Identify which cell holds the provided text, then report its [X, Y] central coordinate. 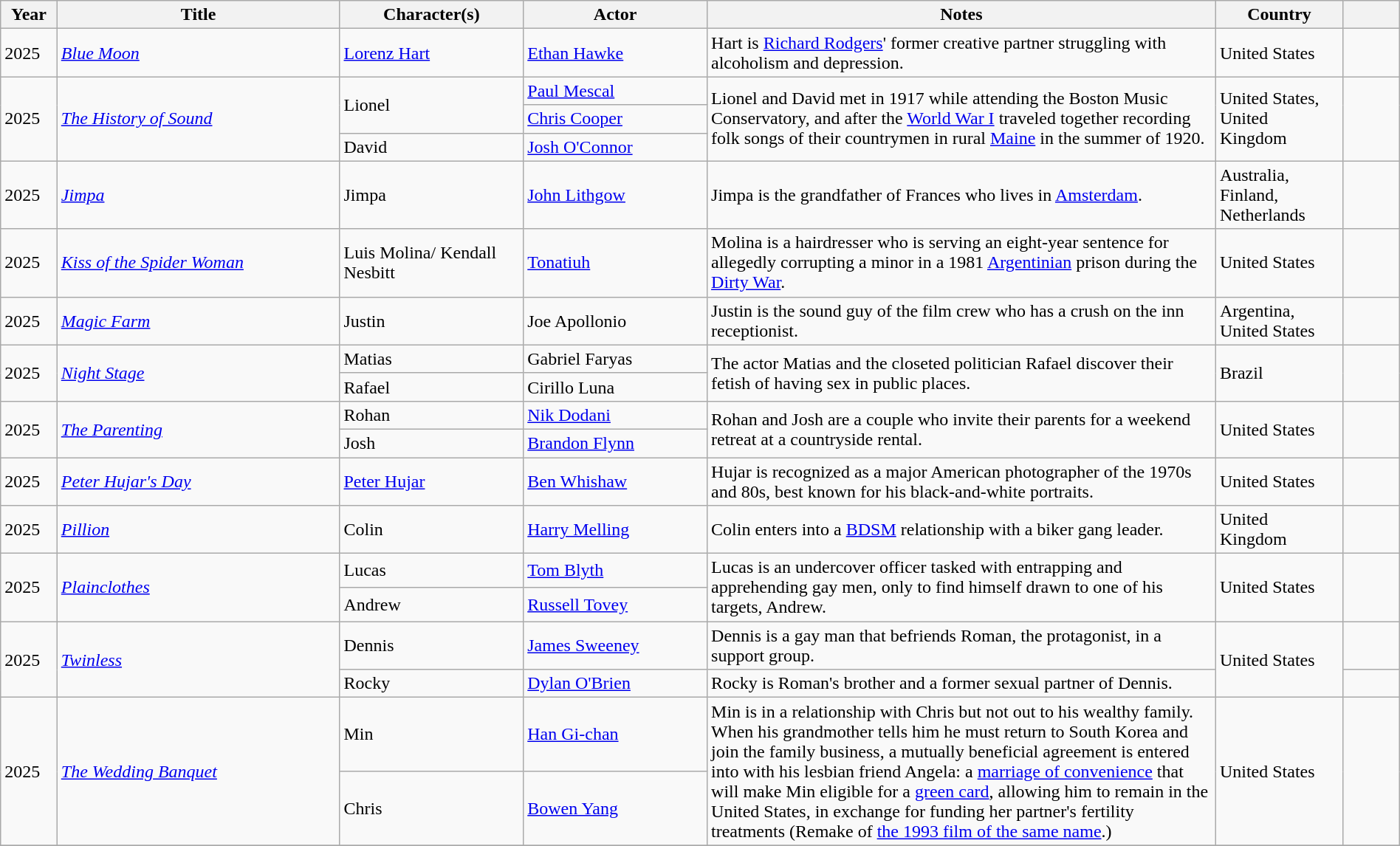
Character(s) [431, 15]
Peter Hujar's Day [198, 481]
Rocky is Roman's brother and a former sexual partner of Dennis. [961, 684]
The Wedding Banquet [198, 771]
Justin is the sound guy of the film crew who has a crush on the inn receptionist. [961, 320]
Hart is Richard Rodgers' former creative partner struggling with alcoholism and depression. [961, 53]
John Lithgow [616, 195]
The actor Matias and the closeted politician Rafael discover their fetish of having sex in public places. [961, 373]
Min [431, 735]
Kiss of the Spider Woman [198, 263]
The Parenting [198, 429]
Year [30, 15]
Tonatiuh [616, 263]
Pillion [198, 530]
Ben Whishaw [616, 481]
Tom Blyth [616, 571]
Joe Apollonio [616, 320]
Chris [431, 808]
Justin [431, 320]
Blue Moon [198, 53]
Josh O'Connor [616, 147]
Luis Molina/ Kendall Nesbitt [431, 263]
Notes [961, 15]
Twinless [198, 660]
Actor [616, 15]
Colin enters into a BDSM relationship with a biker gang leader. [961, 530]
Brazil [1279, 373]
Peter Hujar [431, 481]
Plainclothes [198, 588]
Dennis is a gay man that befriends Roman, the protagonist, in a support group. [961, 645]
Chris Cooper [616, 119]
Lorenz Hart [431, 53]
Molina is a hairdresser who is serving an eight-year sentence for allegedly corrupting a minor in a 1981 Argentinian prison during the Dirty War. [961, 263]
Colin [431, 530]
Lucas is an undercover officer tasked with entrapping and apprehending gay men, only to find himself drawn to one of his targets, Andrew. [961, 588]
Matias [431, 359]
Hujar is recognized as a major American photographer of the 1970s and 80s, best known for his black-and-white portraits. [961, 481]
Australia, Finland, Netherlands [1279, 195]
Dennis [431, 645]
Cirillo Luna [616, 387]
Argentina, United States [1279, 320]
Jimpa is the grandfather of Frances who lives in Amsterdam. [961, 195]
United Kingdom [1279, 530]
Ethan Hawke [616, 53]
Han Gi-chan [616, 735]
Magic Farm [198, 320]
The History of Sound [198, 119]
Harry Melling [616, 530]
Nik Dodani [616, 415]
Lucas [431, 571]
Rafael [431, 387]
United States, United Kingdom [1279, 119]
Country [1279, 15]
David [431, 147]
Lionel [431, 105]
Gabriel Faryas [616, 359]
Bowen Yang [616, 808]
Paul Mescal [616, 91]
Josh [431, 443]
Rocky [431, 684]
Russell Tovey [616, 605]
Dylan O'Brien [616, 684]
James Sweeney [616, 645]
Andrew [431, 605]
Rohan and Josh are a couple who invite their parents for a weekend retreat at a countryside rental. [961, 429]
Title [198, 15]
Brandon Flynn [616, 443]
Night Stage [198, 373]
Rohan [431, 415]
